Extract the (x, y) coordinate from the center of the cell holding the provided text.  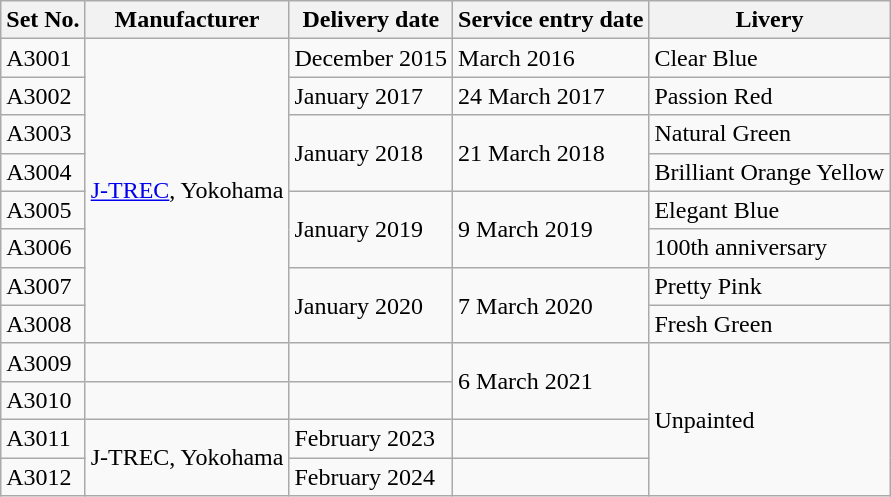
100th anniversary (770, 248)
A3004 (43, 172)
January 2020 (371, 305)
February 2024 (371, 477)
21 March 2018 (551, 153)
Brilliant Orange Yellow (770, 172)
Passion Red (770, 96)
Elegant Blue (770, 210)
A3007 (43, 286)
A3001 (43, 58)
March 2016 (551, 58)
A3008 (43, 324)
A3010 (43, 400)
A3009 (43, 362)
Unpainted (770, 419)
24 March 2017 (551, 96)
A3003 (43, 134)
A3005 (43, 210)
A3011 (43, 438)
Pretty Pink (770, 286)
Delivery date (371, 20)
January 2017 (371, 96)
A3012 (43, 477)
6 March 2021 (551, 381)
Manufacturer (187, 20)
December 2015 (371, 58)
Fresh Green (770, 324)
9 March 2019 (551, 229)
January 2019 (371, 229)
A3002 (43, 96)
Livery (770, 20)
7 March 2020 (551, 305)
Natural Green (770, 134)
Service entry date (551, 20)
Clear Blue (770, 58)
February 2023 (371, 438)
A3006 (43, 248)
Set No. (43, 20)
January 2018 (371, 153)
